Find where the given text appears and provide that cell's center as [X, Y] coordinate. 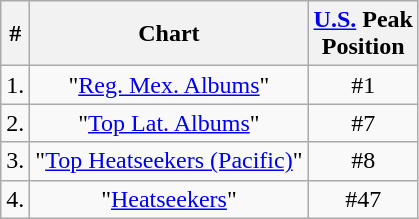
"Reg. Mex. Albums" [169, 85]
#7 [363, 123]
1. [16, 85]
Chart [169, 34]
"Top Heatseekers (Pacific)" [169, 161]
#8 [363, 161]
U.S. PeakPosition [363, 34]
2. [16, 123]
#1 [363, 85]
"Heatseekers" [169, 199]
3. [16, 161]
"Top Lat. Albums" [169, 123]
# [16, 34]
4. [16, 199]
#47 [363, 199]
